Return the [x, y] coordinate for the center point of the cell that contains the specified text.  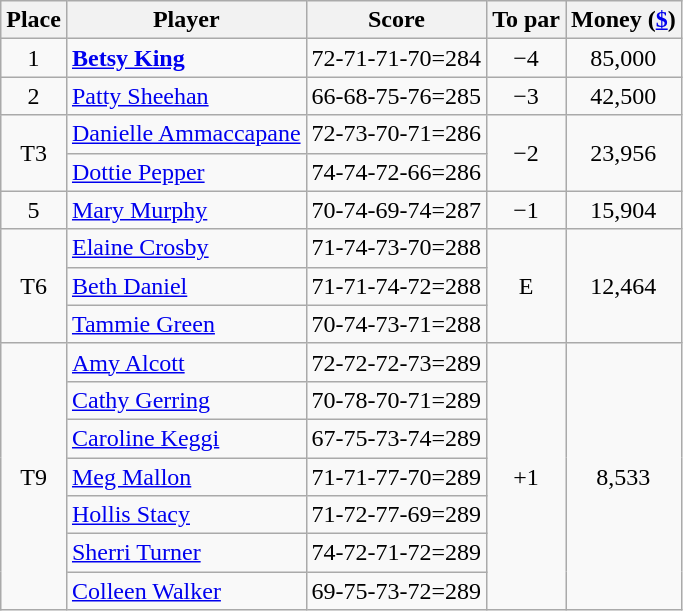
Place [34, 20]
74-72-71-72=289 [396, 553]
Player [186, 20]
67-75-73-74=289 [396, 438]
66-68-75-76=285 [396, 96]
Betsy King [186, 58]
Patty Sheehan [186, 96]
71-72-77-69=289 [396, 515]
Dottie Pepper [186, 172]
Sherri Turner [186, 553]
74-74-72-66=286 [396, 172]
8,533 [624, 476]
70-74-69-74=287 [396, 210]
T3 [34, 153]
72-73-70-71=286 [396, 134]
2 [34, 96]
72-71-71-70=284 [396, 58]
T6 [34, 286]
71-71-74-72=288 [396, 286]
E [526, 286]
Meg Mallon [186, 477]
70-78-70-71=289 [396, 400]
Elaine Crosby [186, 248]
23,956 [624, 153]
Hollis Stacy [186, 515]
71-71-77-70=289 [396, 477]
Danielle Ammaccapane [186, 134]
72-72-72-73=289 [396, 362]
Score [396, 20]
Mary Murphy [186, 210]
Money ($) [624, 20]
−1 [526, 210]
15,904 [624, 210]
+1 [526, 476]
42,500 [624, 96]
Tammie Green [186, 324]
69-75-73-72=289 [396, 591]
71-74-73-70=288 [396, 248]
Cathy Gerring [186, 400]
12,464 [624, 286]
−2 [526, 153]
Amy Alcott [186, 362]
−3 [526, 96]
70-74-73-71=288 [396, 324]
Beth Daniel [186, 286]
85,000 [624, 58]
To par [526, 20]
5 [34, 210]
−4 [526, 58]
T9 [34, 476]
1 [34, 58]
Caroline Keggi [186, 438]
Colleen Walker [186, 591]
